Identify which cell holds the provided text, then report its [x, y] central coordinate. 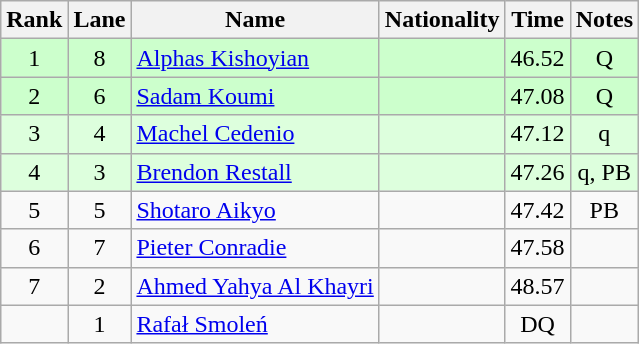
Machel Cedenio [255, 134]
47.12 [538, 134]
DQ [538, 324]
q [604, 134]
Rank [34, 20]
47.42 [538, 210]
Sadam Koumi [255, 96]
Lane [100, 20]
Shotaro Aikyo [255, 210]
Ahmed Yahya Al Khayri [255, 286]
46.52 [538, 58]
48.57 [538, 286]
PB [604, 210]
47.08 [538, 96]
47.58 [538, 248]
Time [538, 20]
q, PB [604, 172]
Brendon Restall [255, 172]
Name [255, 20]
Notes [604, 20]
8 [100, 58]
47.26 [538, 172]
Nationality [442, 20]
Alphas Kishoyian [255, 58]
Pieter Conradie [255, 248]
Rafał Smoleń [255, 324]
